Scan for the cell matching the given text and deliver its [x, y] coordinate at center. 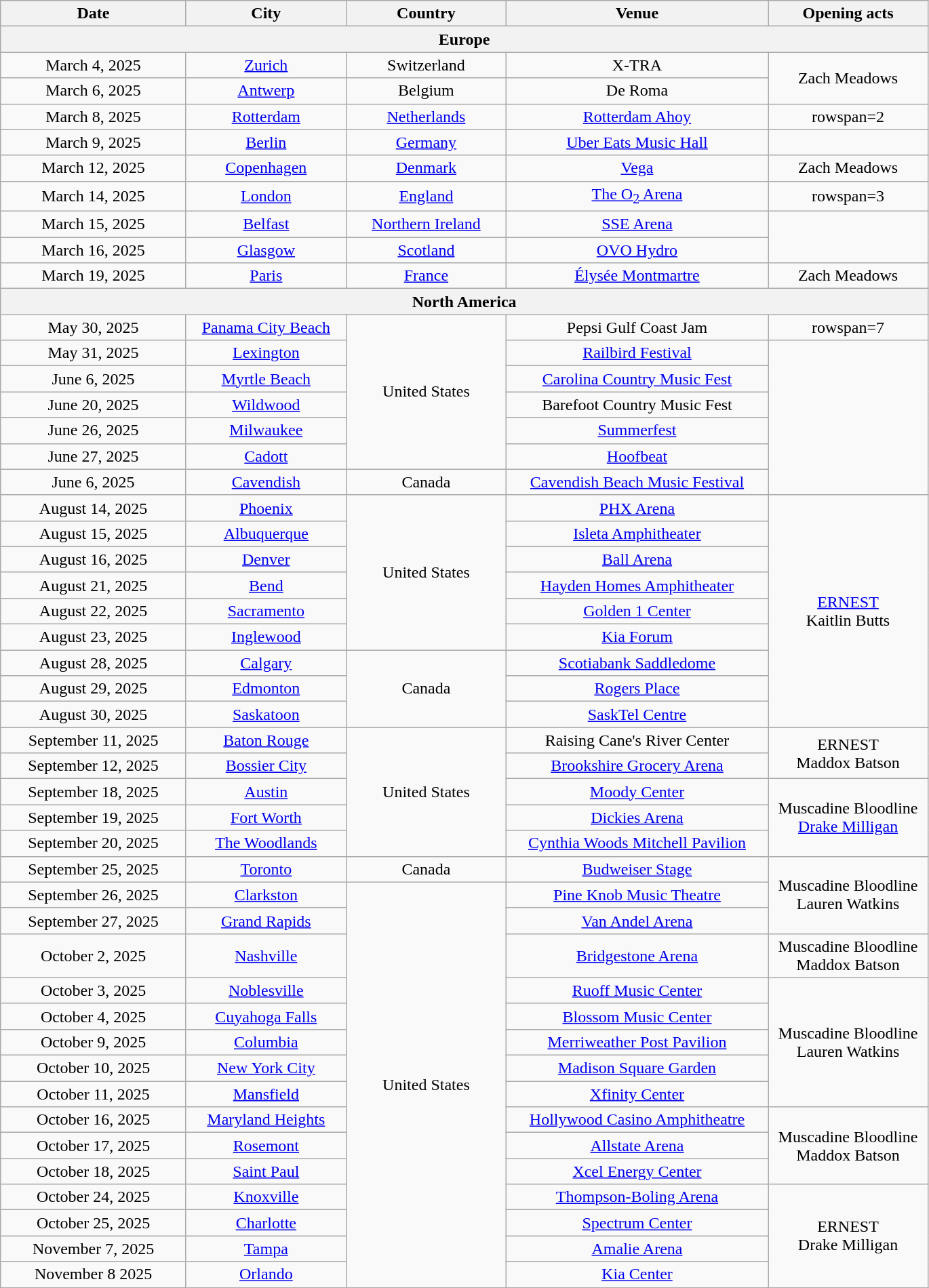
November 8 2025 [94, 1274]
October 25, 2025 [94, 1223]
SaskTel Centre [637, 715]
Zurich [266, 65]
Belfast [266, 224]
March 9, 2025 [94, 142]
Copenhagen [266, 168]
rowspan=3 [848, 196]
Élysée Montmartre [637, 276]
March 12, 2025 [94, 168]
Myrtle Beach [266, 379]
Uber Eats Music Hall [637, 142]
Dickies Arena [637, 818]
Summerfest [637, 430]
June 27, 2025 [94, 456]
Spectrum Center [637, 1223]
Kia Forum [637, 637]
Vega [637, 168]
Saskatoon [266, 715]
Knoxville [266, 1197]
Ball Arena [637, 559]
New York City [266, 1068]
Denver [266, 559]
Isleta Amphitheater [637, 534]
March 19, 2025 [94, 276]
The O2 Arena [637, 196]
Hayden Homes Amphitheater [637, 585]
Cynthia Woods Mitchell Pavilion [637, 843]
October 18, 2025 [94, 1171]
The Woodlands [266, 843]
Denmark [426, 168]
August 28, 2025 [94, 663]
Mansfield [266, 1094]
North America [464, 302]
Pine Knob Music Theatre [637, 895]
Lexington [266, 353]
October 2, 2025 [94, 956]
October 9, 2025 [94, 1042]
Glasgow [266, 250]
June 20, 2025 [94, 405]
Calgary [266, 663]
Cuyahoga Falls [266, 1016]
X-TRA [637, 65]
ERNESTKaitlin Butts [848, 611]
September 11, 2025 [94, 740]
Albuquerque [266, 534]
Opening acts [848, 14]
City [266, 14]
Noblesville [266, 990]
Bridgestone Arena [637, 956]
Hollywood Casino Amphitheatre [637, 1120]
Hoofbeat [637, 456]
August 29, 2025 [94, 689]
August 30, 2025 [94, 715]
Xcel Energy Center [637, 1171]
Northern Ireland [426, 224]
March 6, 2025 [94, 91]
Austin [266, 792]
Clarkston [266, 895]
Carolina Country Music Fest [637, 379]
London [266, 196]
Saint Paul [266, 1171]
Switzerland [426, 65]
Phoenix [266, 508]
October 17, 2025 [94, 1146]
Wildwood [266, 405]
Rotterdam Ahoy [637, 117]
Amalie Arena [637, 1249]
March 8, 2025 [94, 117]
March 4, 2025 [94, 65]
Thompson-Boling Arena [637, 1197]
France [426, 276]
Maryland Heights [266, 1120]
Antwerp [266, 91]
Paris [266, 276]
Orlando [266, 1274]
Edmonton [266, 689]
Merriweather Post Pavilion [637, 1042]
Bossier City [266, 766]
Europe [464, 39]
Barefoot Country Music Fest [637, 405]
Kia Center [637, 1274]
Charlotte [266, 1223]
ERNESTMaddox Batson [848, 753]
Brookshire Grocery Arena [637, 766]
Rosemont [266, 1146]
Scotiabank Saddledome [637, 663]
September 25, 2025 [94, 869]
May 31, 2025 [94, 353]
Rogers Place [637, 689]
September 19, 2025 [94, 818]
Rotterdam [266, 117]
October 16, 2025 [94, 1120]
Sacramento [266, 611]
June 26, 2025 [94, 430]
Railbird Festival [637, 353]
Scotland [426, 250]
August 21, 2025 [94, 585]
Germany [426, 142]
Muscadine BloodlineDrake Milligan [848, 818]
August 22, 2025 [94, 611]
Belgium [426, 91]
March 14, 2025 [94, 196]
De Roma [637, 91]
Country [426, 14]
October 10, 2025 [94, 1068]
August 23, 2025 [94, 637]
Golden 1 Center [637, 611]
Milwaukee [266, 430]
Fort Worth [266, 818]
rowspan=2 [848, 117]
Van Andel Arena [637, 921]
Panama City Beach [266, 327]
August 15, 2025 [94, 534]
Cavendish Beach Music Festival [637, 482]
Netherlands [426, 117]
ERNESTDrake Milligan [848, 1236]
Madison Square Garden [637, 1068]
Cavendish [266, 482]
SSE Arena [637, 224]
Nashville [266, 956]
Ruoff Music Center [637, 990]
Baton Rouge [266, 740]
Blossom Music Center [637, 1016]
November 7, 2025 [94, 1249]
OVO Hydro [637, 250]
September 27, 2025 [94, 921]
September 20, 2025 [94, 843]
October 4, 2025 [94, 1016]
March 16, 2025 [94, 250]
Berlin [266, 142]
Pepsi Gulf Coast Jam [637, 327]
October 11, 2025 [94, 1094]
Inglewood [266, 637]
rowspan=7 [848, 327]
England [426, 196]
Venue [637, 14]
Columbia [266, 1042]
Tampa [266, 1249]
October 24, 2025 [94, 1197]
August 14, 2025 [94, 508]
Bend [266, 585]
PHX Arena [637, 508]
Grand Rapids [266, 921]
Allstate Arena [637, 1146]
Raising Cane's River Center [637, 740]
Xfinity Center [637, 1094]
September 12, 2025 [94, 766]
Cadott [266, 456]
August 16, 2025 [94, 559]
Budweiser Stage [637, 869]
Date [94, 14]
May 30, 2025 [94, 327]
October 3, 2025 [94, 990]
September 26, 2025 [94, 895]
Toronto [266, 869]
Moody Center [637, 792]
September 18, 2025 [94, 792]
March 15, 2025 [94, 224]
